For the text-containing cell, return its midpoint in (X, Y) coordinate format. 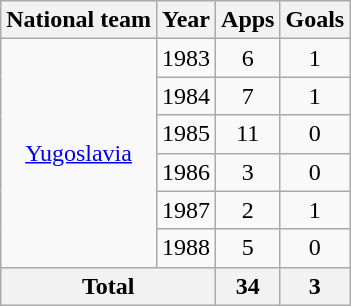
6 (248, 58)
1984 (186, 96)
7 (248, 96)
11 (248, 134)
Goals (315, 20)
2 (248, 210)
5 (248, 248)
National team (79, 20)
1987 (186, 210)
Yugoslavia (79, 153)
1988 (186, 248)
Year (186, 20)
1983 (186, 58)
1985 (186, 134)
34 (248, 286)
Total (108, 286)
Apps (248, 20)
1986 (186, 172)
